Locate the cell with the specified text and output its [x, y] center coordinate. 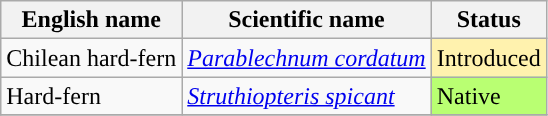
Struthiopteris spicant [306, 96]
Scientific name [306, 20]
Chilean hard-fern [92, 58]
Parablechnum cordatum [306, 58]
Native [488, 96]
English name [92, 20]
Hard-fern [92, 96]
Introduced [488, 58]
Status [488, 20]
